Search for the cell housing the specified text and yield its (X, Y) center coordinate. 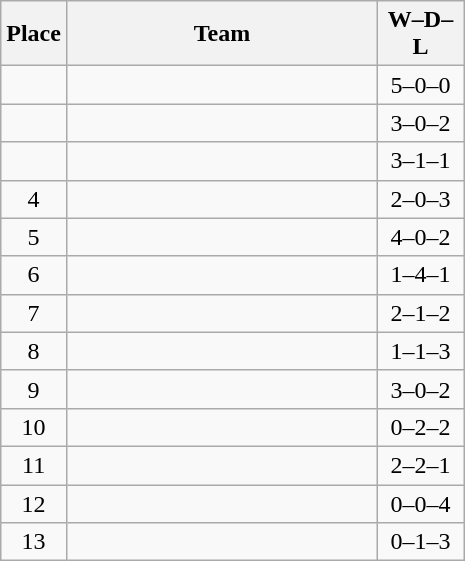
12 (34, 503)
9 (34, 389)
4 (34, 199)
1–1–3 (421, 351)
3–1–1 (421, 161)
6 (34, 275)
0–2–2 (421, 427)
0–1–3 (421, 542)
5–0–0 (421, 85)
2–1–2 (421, 313)
2–0–3 (421, 199)
2–2–1 (421, 465)
13 (34, 542)
5 (34, 237)
8 (34, 351)
1–4–1 (421, 275)
Team (222, 34)
4–0–2 (421, 237)
W–D–L (421, 34)
Place (34, 34)
7 (34, 313)
0–0–4 (421, 503)
10 (34, 427)
11 (34, 465)
